Return (X, Y) of the center of cell containing provided text 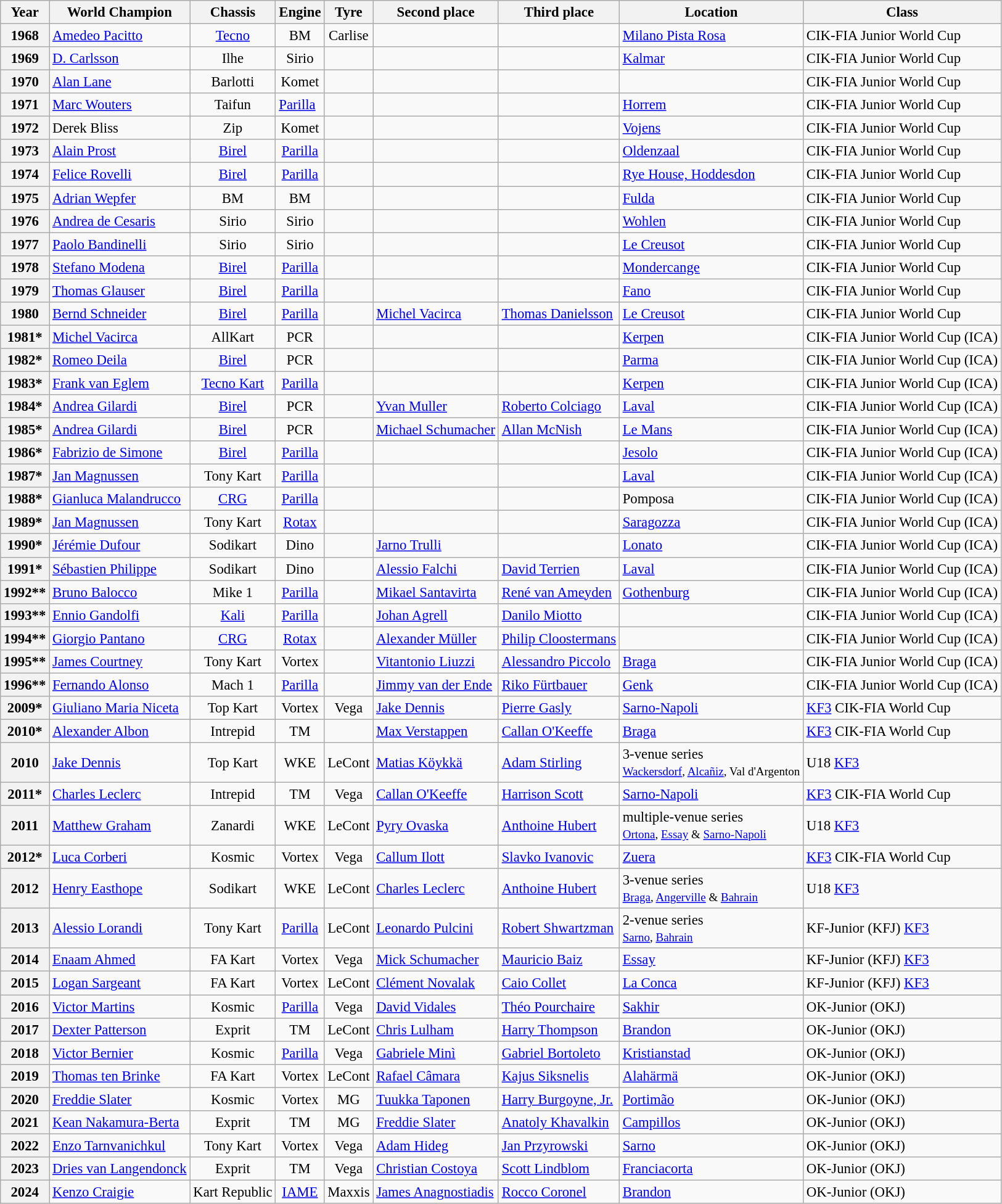
2012 (25, 888)
Class (901, 12)
Rocco Coronel (559, 1192)
Horrem (711, 105)
Rye House, Hoddesdon (711, 175)
Scott Lindblom (559, 1169)
Victor Martins (120, 1007)
Essay (711, 960)
Kali (233, 615)
Alessandro Piccolo (559, 662)
Marc Wouters (120, 105)
Third place (559, 12)
1995** (25, 662)
René van Ameyden (559, 592)
Romeo Deila (120, 360)
Matias Köykkä (436, 762)
1974 (25, 175)
AllKart (233, 337)
Sakhir (711, 1007)
Enzo Tarnvanichkul (120, 1145)
Mike 1 (233, 592)
Zuera (711, 857)
Vojens (711, 128)
Alan Lane (120, 82)
2019 (25, 1076)
Kajus Siksnelis (559, 1076)
Kean Nakamura-Berta (120, 1123)
2021 (25, 1123)
multiple-venue series Ortona, Essay & Sarno-Napoli (711, 825)
1984* (25, 406)
Théo Pourchaire (559, 1007)
Zanardi (233, 825)
1990* (25, 546)
Location (711, 12)
1970 (25, 82)
2017 (25, 1029)
Leonardo Pulcini (436, 929)
Dexter Patterson (120, 1029)
Gabriele Minì (436, 1053)
Christian Costoya (436, 1169)
David Terrien (559, 569)
2015 (25, 983)
2010 (25, 762)
Callum Ilott (436, 857)
1968 (25, 36)
Oldenzaal (711, 151)
1992** (25, 592)
Adam Hideg (436, 1145)
Victor Bernier (120, 1053)
1972 (25, 128)
Jesolo (711, 453)
Vitantonio Liuzzi (436, 662)
Kristianstad (711, 1053)
Mick Schumacher (436, 960)
Allan McNish (559, 430)
Tecno (233, 36)
Felice Rovelli (120, 175)
Tuukka Taponen (436, 1099)
2018 (25, 1053)
Adam Stirling (559, 762)
Carlise (349, 36)
Harry Thompson (559, 1029)
Dries van Langendonck (120, 1169)
Amedeo Pacitto (120, 36)
Clément Novalak (436, 983)
Giuliano Maria Niceta (120, 708)
Fano (711, 291)
Engine (300, 12)
Riko Fürtbauer (559, 685)
Max Verstappen (436, 731)
Kenzo Craigie (120, 1192)
1988* (25, 499)
Pyry Ovaska (436, 825)
2010* (25, 731)
Mach 1 (233, 685)
Milano Pista Rosa (711, 36)
2023 (25, 1169)
Jarno Trulli (436, 546)
Frank van Eglem (120, 383)
Taifun (233, 105)
IAME (300, 1192)
Anatoly Khavalkin (559, 1123)
Portimão (711, 1099)
Harry Burgoyne, Jr. (559, 1099)
1985* (25, 430)
Matthew Graham (120, 825)
Enaam Ahmed (120, 960)
Thomas Glauser (120, 291)
Thomas Danielsson (559, 314)
Mauricio Baiz (559, 960)
Sarno (711, 1145)
Jimmy van der Ende (436, 685)
Franciacorta (711, 1169)
1975 (25, 198)
Fulda (711, 198)
Mondercange (711, 267)
Danilo Miotto (559, 615)
Rafael Câmara (436, 1076)
1978 (25, 267)
1977 (25, 244)
1993** (25, 615)
1971 (25, 105)
1980 (25, 314)
Pomposa (711, 499)
2020 (25, 1099)
Chassis (233, 12)
1969 (25, 59)
Slavko Ivanovic (559, 857)
Zip (233, 128)
Bernd Schneider (120, 314)
Michael Schumacher (436, 430)
2011* (25, 794)
Mikael Santavirta (436, 592)
Pierre Gasly (559, 708)
2009* (25, 708)
Paolo Bandinelli (120, 244)
Caio Collet (559, 983)
Tecno Kart (233, 383)
Ilhe (233, 59)
1973 (25, 151)
2016 (25, 1007)
1976 (25, 221)
Alessio Lorandi (120, 929)
Yvan Muller (436, 406)
Wohlen (711, 221)
Kart Republic (233, 1192)
Adrian Wepfer (120, 198)
2024 (25, 1192)
1983* (25, 383)
Lonato (711, 546)
Kalmar (711, 59)
Le Mans (711, 430)
James Courtney (120, 662)
Roberto Colciago (559, 406)
Giorgio Pantano (120, 638)
Fabrizio de Simone (120, 453)
2022 (25, 1145)
1989* (25, 522)
1982* (25, 360)
Alessio Falchi (436, 569)
D. Carlsson (120, 59)
Gianluca Malandrucco (120, 499)
La Conca (711, 983)
Alain Prost (120, 151)
2011 (25, 825)
Second place (436, 12)
Sébastien Philippe (120, 569)
2-venue series Sarno, Bahrain (711, 929)
Genk (711, 685)
1987* (25, 476)
Campillos (711, 1123)
1991* (25, 569)
Year (25, 12)
World Champion (120, 12)
Gabriel Bortoleto (559, 1053)
Gothenburg (711, 592)
3-venue series Braga, Angerville & Bahrain (711, 888)
Derek Bliss (120, 128)
Tyre (349, 12)
Logan Sargeant (120, 983)
1986* (25, 453)
David Vidales (436, 1007)
Fernando Alonso (120, 685)
Jérémie Dufour (120, 546)
Philip Cloostermans (559, 638)
Saragozza (711, 522)
Barlotti (233, 82)
2012* (25, 857)
Bruno Balocco (120, 592)
1994** (25, 638)
Alexander Müller (436, 638)
Harrison Scott (559, 794)
Andrea de Cesaris (120, 221)
Luca Corberi (120, 857)
Maxxis (349, 1192)
James Anagnostiadis (436, 1192)
Stefano Modena (120, 267)
1979 (25, 291)
Ennio Gandolfi (120, 615)
Parma (711, 360)
Henry Easthope (120, 888)
Chris Lulham (436, 1029)
Thomas ten Brinke (120, 1076)
2013 (25, 929)
Johan Agrell (436, 615)
2014 (25, 960)
Alahärmä (711, 1076)
3-venue series Wackersdorf, Alcañiz, Val d'Argenton (711, 762)
Jan Przyrowski (559, 1145)
1981* (25, 337)
Alexander Albon (120, 731)
1996** (25, 685)
Robert Shwartzman (559, 929)
